Locate the cell with the specified text and output its [X, Y] center coordinate. 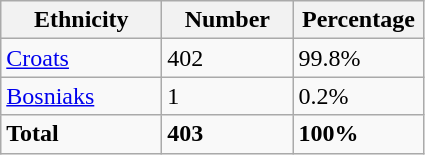
Percentage [358, 20]
403 [228, 134]
402 [228, 58]
Croats [82, 58]
Number [228, 20]
99.8% [358, 58]
Ethnicity [82, 20]
1 [228, 96]
100% [358, 134]
Total [82, 134]
0.2% [358, 96]
Bosniaks [82, 96]
